Detect which cell encompasses the target text, then output its (X, Y) center coordinate. 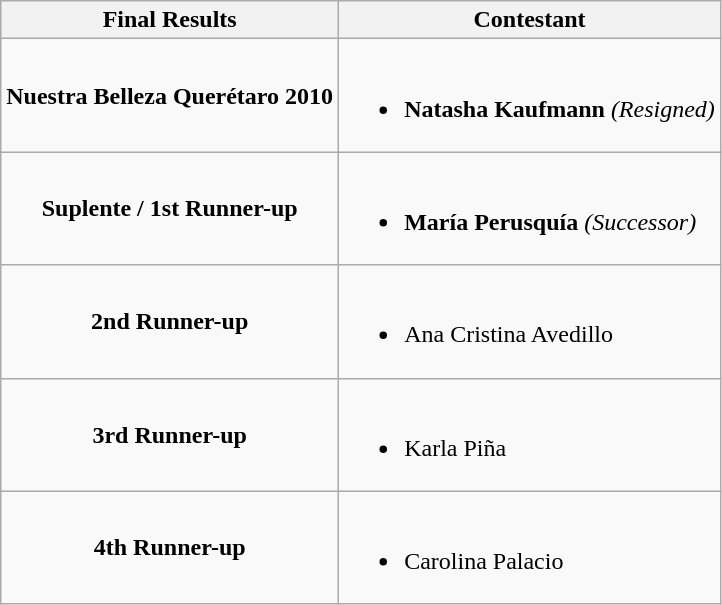
Suplente / 1st Runner-up (170, 208)
María Perusquía (Successor) (530, 208)
2nd Runner-up (170, 322)
Ana Cristina Avedillo (530, 322)
Natasha Kaufmann (Resigned) (530, 96)
Carolina Palacio (530, 548)
Final Results (170, 20)
Nuestra Belleza Querétaro 2010 (170, 96)
4th Runner-up (170, 548)
Karla Piña (530, 434)
Contestant (530, 20)
3rd Runner-up (170, 434)
